Locate the cell with the specified text and output its [X, Y] center coordinate. 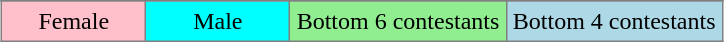
Male [218, 21]
Female [74, 21]
Bottom 6 contestants [398, 21]
Bottom 4 contestants [614, 21]
